Locate the cell with the specified text and output its (X, Y) center coordinate. 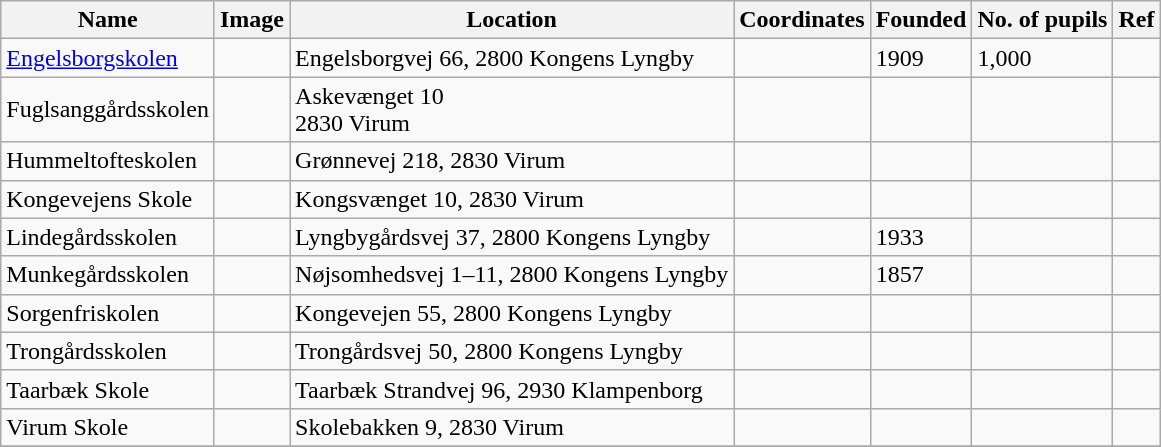
Kongevejen 55, 2800 Kongens Lyngby (512, 313)
Nøjsomhedsvej 1–11, 2800 Kongens Lyngby (512, 275)
Engelsborgvej 66, 2800 Kongens Lyngby (512, 58)
Location (512, 20)
Trongårdsvej 50, 2800 Kongens Lyngby (512, 351)
Sorgenfriskolen (108, 313)
Munkegårdsskolen (108, 275)
Lindegårdsskolen (108, 237)
Engelsborgskolen (108, 58)
No. of pupils (1042, 20)
Hummeltofteskolen (108, 161)
Askevænget 10 2830 Virum (512, 110)
Founded (921, 20)
Lyngbygårdsvej 37, 2800 Kongens Lyngby (512, 237)
Image (252, 20)
Taarbæk Skole (108, 389)
Taarbæk Strandvej 96, 2930 Klampenborg (512, 389)
Ref (1136, 20)
1933 (921, 237)
Virum Skole (108, 427)
Grønnevej 218, 2830 Virum (512, 161)
Name (108, 20)
1909 (921, 58)
Fuglsanggårdsskolen (108, 110)
Coordinates (802, 20)
1,000 (1042, 58)
Skolebakken 9, 2830 Virum (512, 427)
Trongårdsskolen (108, 351)
Kongsvænget 10, 2830 Virum (512, 199)
Kongevejens Skole (108, 199)
1857 (921, 275)
